Locate the cell with the specified text and output its (x, y) center coordinate. 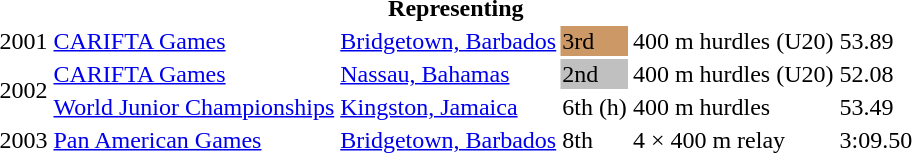
Nassau, Bahamas (448, 74)
World Junior Championships (194, 107)
400 m hurdles (733, 107)
3rd (595, 41)
Bridgetown, Barbados (448, 41)
Kingston, Jamaica (448, 107)
2nd (595, 74)
6th (h) (595, 107)
